Capture the cell that displays the provided text and extract its [x, y] central coordinate. 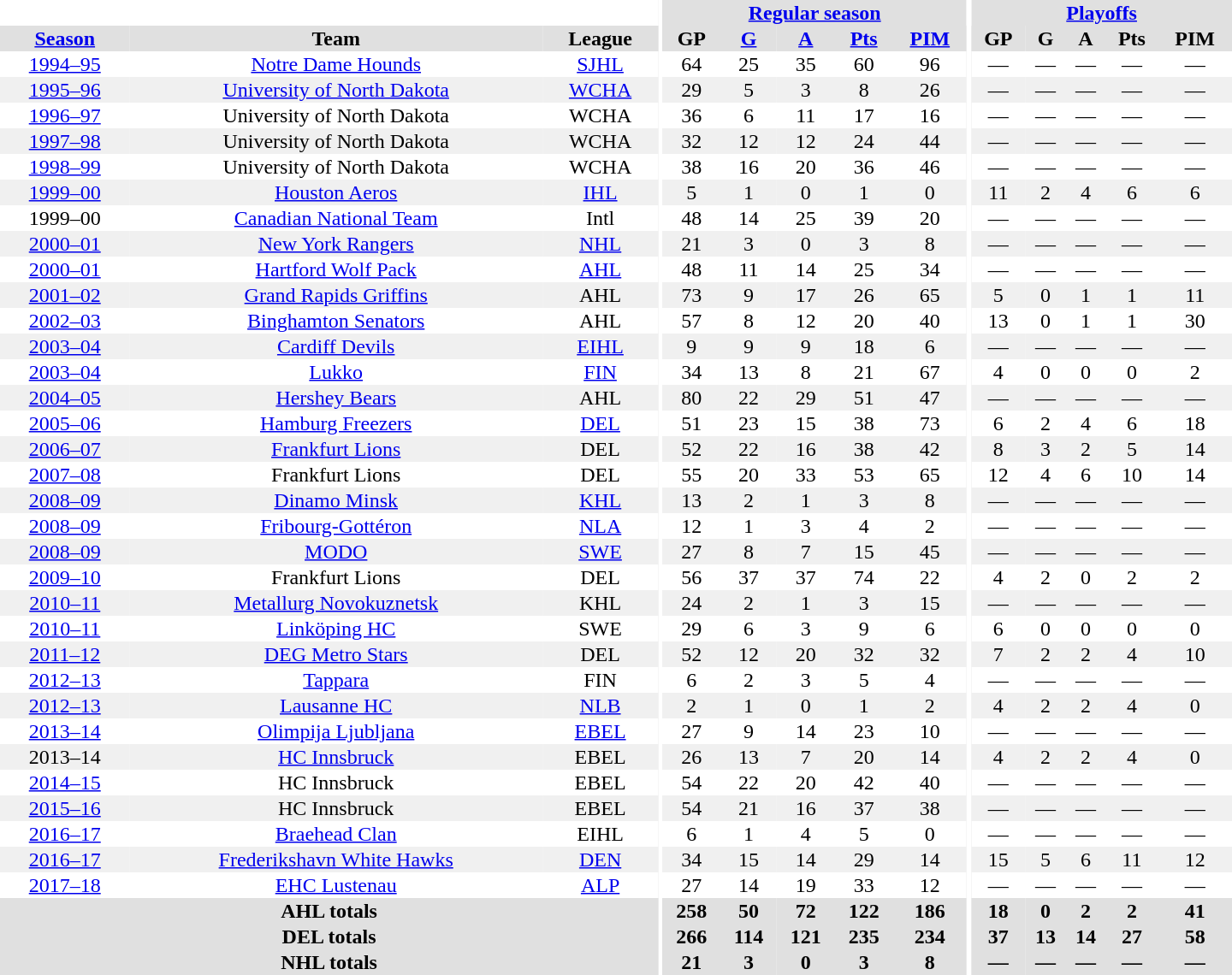
DEL totals [329, 937]
55 [691, 475]
80 [691, 398]
122 [864, 911]
2004–05 [65, 398]
NLB [601, 706]
DEG Metro Stars [335, 654]
Grand Rapids Griffins [335, 295]
19 [806, 885]
Braehead Clan [335, 834]
50 [749, 911]
Binghamton Senators [335, 321]
AHL totals [329, 911]
74 [864, 577]
2007–08 [65, 475]
60 [864, 64]
1995–96 [65, 90]
Cardiff Devils [335, 346]
Linköping HC [335, 629]
Regular season [814, 13]
2014–15 [65, 783]
ALP [601, 885]
Playoffs [1102, 13]
41 [1194, 911]
1996–97 [65, 115]
53 [864, 475]
64 [691, 64]
2006–07 [65, 449]
NLA [601, 526]
1997–98 [65, 141]
2015–16 [65, 808]
114 [749, 937]
35 [806, 64]
121 [806, 937]
2009–10 [65, 577]
Canadian National Team [335, 218]
New York Rangers [335, 244]
2002–03 [65, 321]
2001–02 [65, 295]
Hershey Bears [335, 398]
Metallurg Novokuznetsk [335, 603]
Dinamo Minsk [335, 500]
57 [691, 321]
Olimpija Ljubljana [335, 731]
Season [65, 38]
1994–95 [65, 64]
Frederikshavn White Hawks [335, 860]
30 [1194, 321]
Team [335, 38]
47 [930, 398]
58 [1194, 937]
DEN [601, 860]
Lukko [335, 372]
266 [691, 937]
1998–99 [65, 167]
2011–12 [65, 654]
72 [806, 911]
Intl [601, 218]
45 [930, 552]
235 [864, 937]
39 [864, 218]
46 [930, 167]
Tappara [335, 680]
67 [930, 372]
234 [930, 937]
Houston Aeros [335, 192]
Lausanne HC [335, 706]
NHL [601, 244]
44 [930, 141]
Hamburg Freezers [335, 423]
Fribourg-Gottéron [335, 526]
56 [691, 577]
2005–06 [65, 423]
96 [930, 64]
League [601, 38]
MODO [335, 552]
186 [930, 911]
Notre Dame Hounds [335, 64]
258 [691, 911]
Hartford Wolf Pack [335, 269]
EHC Lustenau [335, 885]
NHL totals [329, 962]
IHL [601, 192]
2017–18 [65, 885]
SJHL [601, 64]
